Provide the [x, y] coordinate of the cell's center where the given text is located.  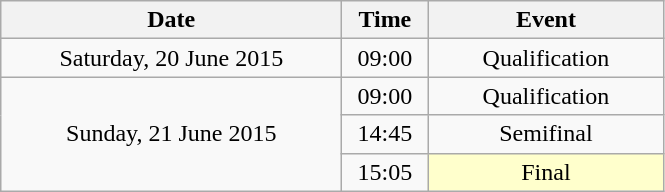
15:05 [385, 172]
Semifinal [546, 134]
Date [172, 20]
14:45 [385, 134]
Final [546, 172]
Time [385, 20]
Event [546, 20]
Sunday, 21 June 2015 [172, 134]
Saturday, 20 June 2015 [172, 58]
